Identify which cell holds the provided text, then report its [X, Y] central coordinate. 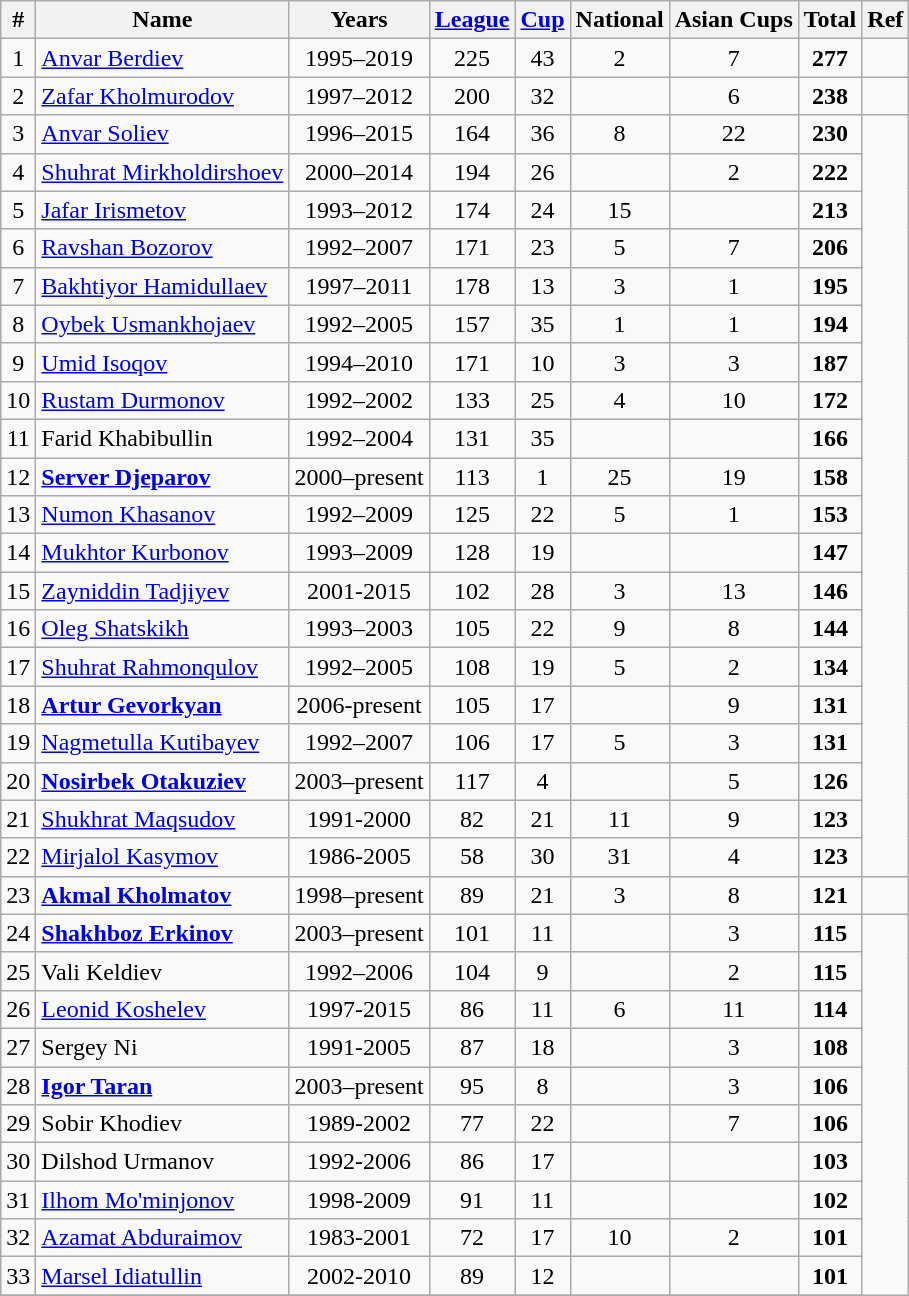
172 [830, 400]
1997-2015 [359, 1009]
Nagmetulla Kutibayev [162, 743]
1992–2004 [359, 438]
153 [830, 515]
National [620, 20]
Ravshan Bozorov [162, 248]
104 [472, 971]
164 [472, 134]
187 [830, 362]
1989-2002 [359, 1124]
1986-2005 [359, 857]
1998–present [359, 895]
Anvar Berdiev [162, 58]
20 [18, 781]
Igor Taran [162, 1085]
1998-2009 [359, 1200]
Anvar Soliev [162, 134]
1992–2002 [359, 400]
1983-2001 [359, 1238]
Sobir Khodiev [162, 1124]
1997–2012 [359, 96]
Jafar Irismetov [162, 210]
174 [472, 210]
1993–2012 [359, 210]
Akmal Kholmatov [162, 895]
1992–2006 [359, 971]
206 [830, 248]
Shakhboz Erkinov [162, 933]
Total [830, 20]
Cup [542, 20]
2000–present [359, 477]
133 [472, 400]
2000–2014 [359, 172]
Server Djeparov [162, 477]
27 [18, 1047]
103 [830, 1162]
113 [472, 477]
1991-2000 [359, 819]
121 [830, 895]
128 [472, 553]
Rustam Durmonov [162, 400]
Umid Isoqov [162, 362]
1992–2009 [359, 515]
200 [472, 96]
League [472, 20]
Asian Cups [734, 20]
1995–2019 [359, 58]
Name [162, 20]
Nosirbek Otakuziev [162, 781]
43 [542, 58]
36 [542, 134]
1991-2005 [359, 1047]
2002-2010 [359, 1276]
277 [830, 58]
1994–2010 [359, 362]
134 [830, 667]
# [18, 20]
225 [472, 58]
147 [830, 553]
14 [18, 553]
72 [472, 1238]
91 [472, 1200]
144 [830, 629]
1996–2015 [359, 134]
195 [830, 286]
230 [830, 134]
33 [18, 1276]
Zayniddin Tadjiyev [162, 591]
126 [830, 781]
Shuhrat Mirkholdirshoev [162, 172]
1993–2009 [359, 553]
Vali Keldiev [162, 971]
2001-2015 [359, 591]
146 [830, 591]
82 [472, 819]
Mirjalol Kasymov [162, 857]
Oybek Usmankhojaev [162, 324]
Ilhom Mo'minjonov [162, 1200]
238 [830, 96]
Bakhtiyor Hamidullaev [162, 286]
16 [18, 629]
Zafar Kholmurodov [162, 96]
29 [18, 1124]
Mukhtor Kurbonov [162, 553]
178 [472, 286]
Farid Khabibullin [162, 438]
58 [472, 857]
Numon Khasanov [162, 515]
Leonid Koshelev [162, 1009]
157 [472, 324]
Dilshod Urmanov [162, 1162]
Oleg Shatskikh [162, 629]
1997–2011 [359, 286]
158 [830, 477]
213 [830, 210]
2006-present [359, 705]
1992-2006 [359, 1162]
Shukhrat Maqsudov [162, 819]
Marsel Idiatullin [162, 1276]
87 [472, 1047]
77 [472, 1124]
117 [472, 781]
Years [359, 20]
Ref [886, 20]
Shuhrat Rahmonqulov [162, 667]
95 [472, 1085]
125 [472, 515]
114 [830, 1009]
1993–2003 [359, 629]
Azamat Abduraimov [162, 1238]
222 [830, 172]
166 [830, 438]
Artur Gevorkyan [162, 705]
Sergey Ni [162, 1047]
